Detect which cell encompasses the target text, then output its (x, y) center coordinate. 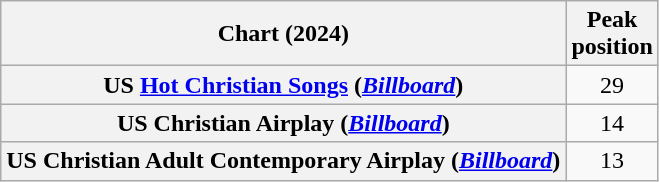
US Christian Airplay (Billboard) (284, 123)
29 (612, 85)
14 (612, 123)
Peakposition (612, 34)
US Christian Adult Contemporary Airplay (Billboard) (284, 161)
13 (612, 161)
Chart (2024) (284, 34)
US Hot Christian Songs (Billboard) (284, 85)
